Pinpoint the cell where the given text exists, returning its (x, y) midpoint coordinate. 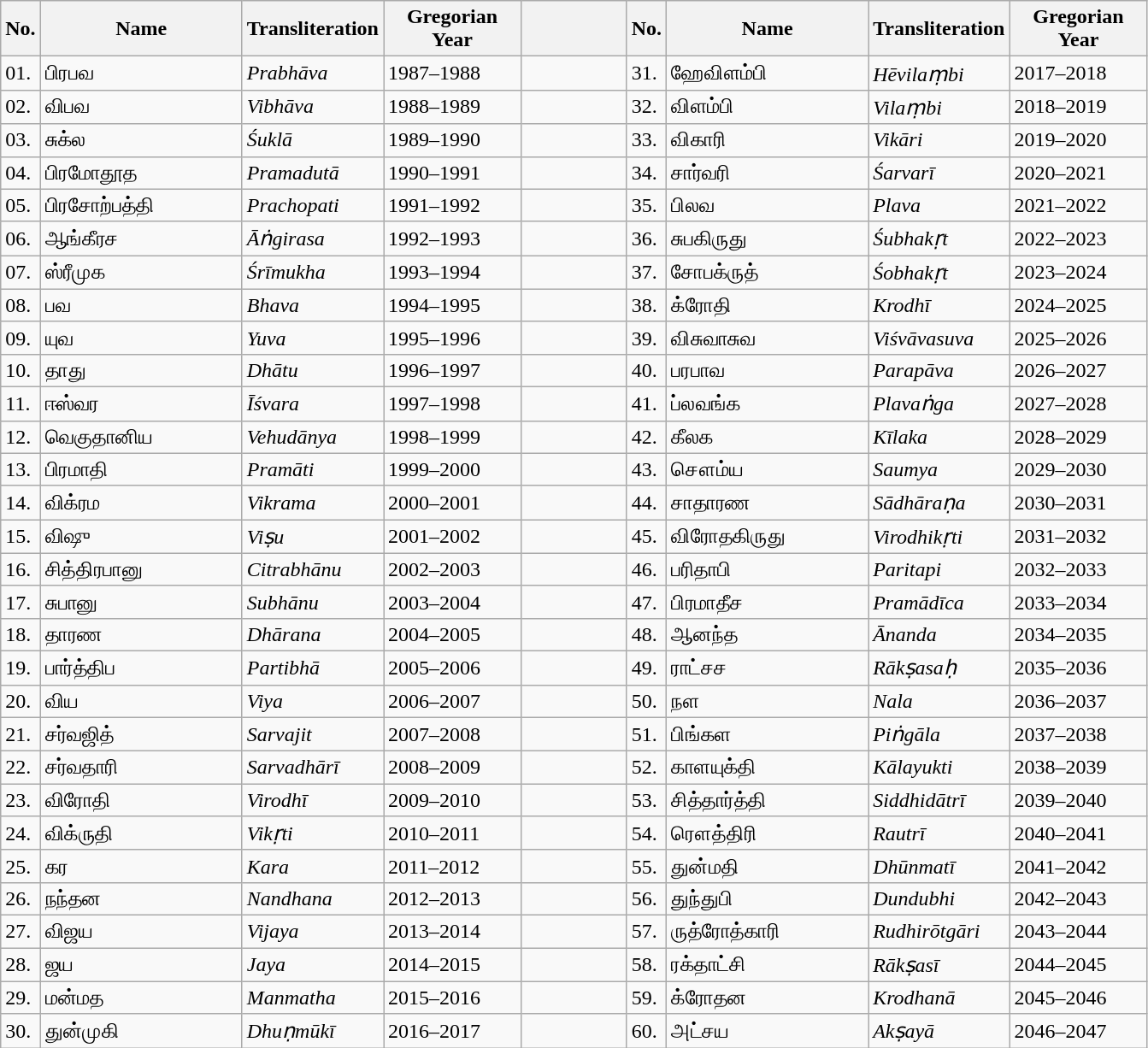
Pramādīca (939, 602)
விரோதி (141, 800)
2016–2017 (451, 1031)
05. (21, 205)
Hēvilaṃbi (939, 74)
55. (646, 866)
Dhārana (313, 634)
Rākṣasī (939, 964)
45. (646, 537)
2019–2020 (1079, 140)
2008–2009 (451, 768)
2017–2018 (1079, 74)
சார்வரி (768, 173)
ருத்ரோத்காரி (768, 931)
03. (21, 140)
Akṣayā (939, 1031)
1992–1993 (451, 238)
04. (21, 173)
வெகுதானிய (141, 437)
1996–1997 (451, 370)
பிரமாதி (141, 469)
தாரண (141, 634)
பிங்கள (768, 734)
50. (646, 701)
Citrabhānu (313, 569)
ஆனந்த (768, 634)
ஜய (141, 964)
யுவ (141, 338)
42. (646, 437)
49. (646, 668)
Viya (313, 701)
12. (21, 437)
Parapāva (939, 370)
துன்முகி (141, 1031)
46. (646, 569)
48. (646, 634)
24. (21, 833)
பிரசோற்பத்தி (141, 205)
தாது (141, 370)
Yuva (313, 338)
44. (646, 503)
2013–2014 (451, 931)
01. (21, 74)
Vilaṃbi (939, 107)
மன்மத (141, 998)
13. (21, 469)
2009–2010 (451, 800)
சோபக்ருத் (768, 273)
Nala (939, 701)
Śubhakṛt (939, 238)
19. (21, 668)
பிரபவ (141, 74)
2038–2039 (1079, 768)
20. (21, 701)
2010–2011 (451, 833)
2001–2002 (451, 537)
2037–2038 (1079, 734)
2043–2044 (1079, 931)
Ānanda (939, 634)
18. (21, 634)
Śuklā (313, 140)
32. (646, 107)
40. (646, 370)
Jaya (313, 964)
2005–2006 (451, 668)
Vikāri (939, 140)
Viṣu (313, 537)
2030–2031 (1079, 503)
Rākṣasaḥ (939, 668)
35. (646, 205)
2032–2033 (1079, 569)
Śobhakṛt (939, 273)
ஹேவிளம்பி (768, 74)
37. (646, 273)
Vibhāva (313, 107)
விஷு (141, 537)
02. (21, 107)
2033–2034 (1079, 602)
Āṅgirasa (313, 238)
துன்மதி (768, 866)
Manmatha (313, 998)
2015–2016 (451, 998)
Dhuṇmūkī (313, 1031)
2035–2036 (1079, 668)
Plavaṅga (939, 403)
16. (21, 569)
Subhānu (313, 602)
விரோதகிருது (768, 537)
Vehudānya (313, 437)
2023–2024 (1079, 273)
2018–2019 (1079, 107)
2000–2001 (451, 503)
38. (646, 305)
28. (21, 964)
2046–2047 (1079, 1031)
1993–1994 (451, 273)
Paritapi (939, 569)
53. (646, 800)
1997–1998 (451, 403)
நந்தன (141, 898)
1999–2000 (451, 469)
Prachopati (313, 205)
பவ (141, 305)
2028–2029 (1079, 437)
2026–2027 (1079, 370)
Bhava (313, 305)
06. (21, 238)
22. (21, 768)
விளம்பி (768, 107)
Saumya (939, 469)
2025–2026 (1079, 338)
25. (21, 866)
39. (646, 338)
60. (646, 1031)
2003–2004 (451, 602)
30. (21, 1031)
2027–2028 (1079, 403)
பிரமோதூத (141, 173)
சர்வஜித் (141, 734)
41. (646, 403)
சாதாரண (768, 503)
47. (646, 602)
51. (646, 734)
Kara (313, 866)
Kālayukti (939, 768)
Rudhirōtgāri (939, 931)
Dundubhi (939, 898)
11. (21, 403)
2006–2007 (451, 701)
Dhātu (313, 370)
விபவ (141, 107)
Prabhāva (313, 74)
Rautrī (939, 833)
57. (646, 931)
Śrīmukha (313, 273)
Śarvarī (939, 173)
சௌம்ய (768, 469)
08. (21, 305)
Plava (939, 205)
பரிதாபி (768, 569)
17. (21, 602)
Vijaya (313, 931)
Vikṛti (313, 833)
சித்திரபானு (141, 569)
52. (646, 768)
விஜய (141, 931)
1991–1992 (451, 205)
2002–2003 (451, 569)
2004–2005 (451, 634)
க்ரோதி (768, 305)
1990–1991 (451, 173)
சுபானு (141, 602)
2041–2042 (1079, 866)
Vikrama (313, 503)
21. (21, 734)
Partibhā (313, 668)
Dhūnmatī (939, 866)
ரௌத்திரி (768, 833)
2029–2030 (1079, 469)
Sādhāraṇa (939, 503)
33. (646, 140)
அட்சய (768, 1031)
Krodhanā (939, 998)
Pramadutā (313, 173)
2024–2025 (1079, 305)
ஸ்ரீமுக (141, 273)
2031–2032 (1079, 537)
2040–2041 (1079, 833)
27. (21, 931)
1995–1996 (451, 338)
ராட்சச (768, 668)
Piṅgāla (939, 734)
1988–1989 (451, 107)
நள (768, 701)
காளயுக்தி (768, 768)
Īśvara (313, 403)
ரக்தாட்சி (768, 964)
Viśvāvasuva (939, 338)
2021–2022 (1079, 205)
2014–2015 (451, 964)
Virodhī (313, 800)
10. (21, 370)
Sarvajit (313, 734)
14. (21, 503)
கீலக (768, 437)
சர்வதாரி (141, 768)
2007–2008 (451, 734)
துந்துபி (768, 898)
59. (646, 998)
பிரமாதீச (768, 602)
ப்லவங்க (768, 403)
Krodhī (939, 305)
2036–2037 (1079, 701)
சித்தார்த்தி (768, 800)
பார்த்திப (141, 668)
2039–2040 (1079, 800)
Pramāti (313, 469)
2011–2012 (451, 866)
கர (141, 866)
க்ரோதன (768, 998)
1994–1995 (451, 305)
36. (646, 238)
Siddhidātrī (939, 800)
2045–2046 (1079, 998)
43. (646, 469)
1987–1988 (451, 74)
1989–1990 (451, 140)
Kīlaka (939, 437)
விகாரி (768, 140)
சுபகிருது (768, 238)
23. (21, 800)
2042–2043 (1079, 898)
பிலவ (768, 205)
ஆங்கீரச (141, 238)
2034–2035 (1079, 634)
Virodhikṛti (939, 537)
விக்ரம (141, 503)
2012–2013 (451, 898)
விய (141, 701)
விக்ருதி (141, 833)
09. (21, 338)
Nandhana (313, 898)
31. (646, 74)
Sarvadhārī (313, 768)
2044–2045 (1079, 964)
34. (646, 173)
பரபாவ (768, 370)
2022–2023 (1079, 238)
26. (21, 898)
சுக்ல (141, 140)
விசுவாசுவ (768, 338)
56. (646, 898)
54. (646, 833)
15. (21, 537)
58. (646, 964)
07. (21, 273)
1998–1999 (451, 437)
29. (21, 998)
2020–2021 (1079, 173)
ஈஸ்வர (141, 403)
